From the cell containing the given text, extract its center point as (X, Y) coordinate. 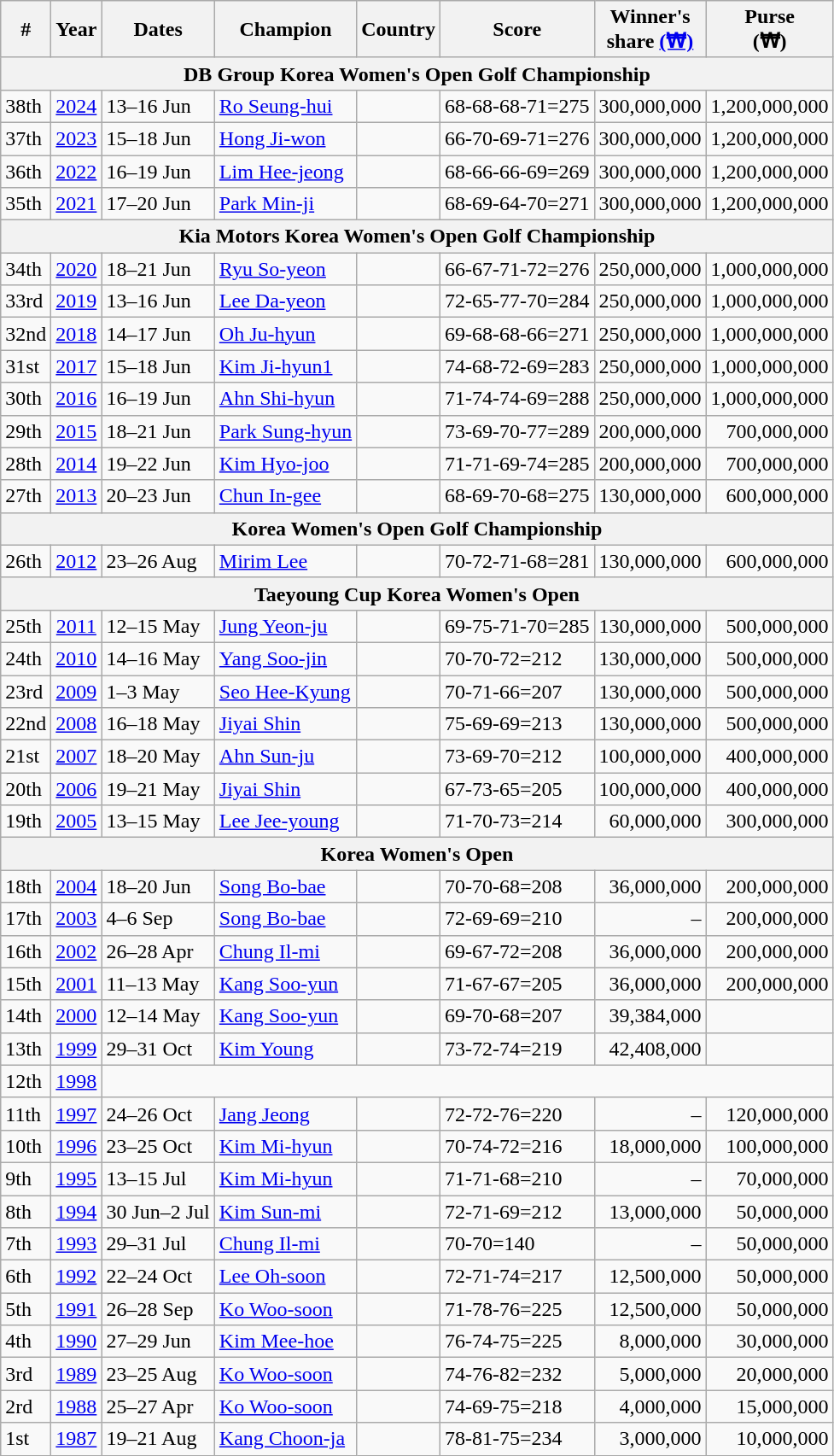
34th (26, 269)
72-71-69=212 (517, 1212)
8,000,000 (650, 1342)
38th (26, 106)
72-65-77-70=284 (517, 301)
2014 (77, 464)
13th (26, 1049)
16–18 May (158, 724)
2rd (26, 1406)
16th (26, 951)
2005 (77, 822)
Jang Jeong (285, 1114)
68-68-68-71=275 (517, 106)
13–15 Jul (158, 1178)
26–28 Sep (158, 1309)
1991 (77, 1309)
2022 (77, 172)
Ahn Shi-hyun (285, 399)
29th (26, 431)
29–31 Oct (158, 1049)
72-72-76=220 (517, 1114)
Country (399, 29)
1994 (77, 1212)
13–15 May (158, 822)
2013 (77, 496)
69-68-68-66=271 (517, 334)
71-70-73=214 (517, 822)
69-67-72=208 (517, 951)
73-69-70-77=289 (517, 431)
Park Min-ji (285, 204)
27th (26, 496)
Kia Motors Korea Women's Open Golf Championship (417, 237)
2009 (77, 691)
1st (26, 1439)
18th (26, 886)
10th (26, 1146)
22nd (26, 724)
2008 (77, 724)
29–31 Jul (158, 1244)
67-73-65=205 (517, 789)
37th (26, 138)
2019 (77, 301)
71-71-69-74=285 (517, 464)
# (26, 29)
Kang Choon-ja (285, 1439)
70-70-68=208 (517, 886)
70-72-71-68=281 (517, 561)
Korea Women's Open Golf Championship (417, 529)
70-74-72=216 (517, 1146)
1997 (77, 1114)
26–28 Apr (158, 951)
30th (26, 399)
Seo Hee-Kyung (285, 691)
Ro Seung-hui (285, 106)
2012 (77, 561)
Kim Sun-mi (285, 1212)
70-70=140 (517, 1244)
76-74-75=225 (517, 1342)
Kim Mee-hoe (285, 1342)
27–29 Jun (158, 1342)
70-70-72=212 (517, 658)
2006 (77, 789)
Oh Ju-hyun (285, 334)
30 Jun–2 Jul (158, 1212)
2023 (77, 138)
33rd (26, 301)
1988 (77, 1406)
60,000,000 (650, 822)
69-75-71-70=285 (517, 626)
Korea Women's Open (417, 854)
1999 (77, 1049)
1996 (77, 1146)
2001 (77, 984)
18–20 May (158, 757)
2003 (77, 919)
Winner'sshare (₩) (650, 29)
Yang Soo-jin (285, 658)
Jung Yeon-ju (285, 626)
12th (26, 1081)
18,000,000 (650, 1146)
Kim Ji-hyun1 (285, 366)
22–24 Oct (158, 1277)
Ryu So-yeon (285, 269)
70,000,000 (770, 1178)
1998 (77, 1081)
30,000,000 (770, 1342)
2018 (77, 334)
Mirim Lee (285, 561)
66-67-71-72=276 (517, 269)
Lee Jee-young (285, 822)
2015 (77, 431)
66-70-69-71=276 (517, 138)
69-70-68=207 (517, 1016)
Lim Hee-jeong (285, 172)
4,000,000 (650, 1406)
Lee Oh-soon (285, 1277)
14th (26, 1016)
1992 (77, 1277)
Ahn Sun-ju (285, 757)
4–6 Sep (158, 919)
2000 (77, 1016)
7th (26, 1244)
2017 (77, 366)
74-76-82=232 (517, 1374)
23–25 Aug (158, 1374)
17–20 Jun (158, 204)
1993 (77, 1244)
13,000,000 (650, 1212)
32nd (26, 334)
25–27 Apr (158, 1406)
71-71-68=210 (517, 1178)
3rd (26, 1374)
23–26 Aug (158, 561)
78-81-75=234 (517, 1439)
24th (26, 658)
36th (26, 172)
DB Group Korea Women's Open Golf Championship (417, 73)
72-71-74=217 (517, 1277)
2011 (77, 626)
35th (26, 204)
8th (26, 1212)
42,408,000 (650, 1049)
2007 (77, 757)
19–21 May (158, 789)
74-69-75=218 (517, 1406)
Dates (158, 29)
68-69-64-70=271 (517, 204)
9th (26, 1178)
3,000,000 (650, 1439)
5th (26, 1309)
1990 (77, 1342)
2004 (77, 886)
71-78-76=225 (517, 1309)
72-69-69=210 (517, 919)
Kim Young (285, 1049)
Kim Hyo-joo (285, 464)
2021 (77, 204)
14–16 May (158, 658)
14–17 Jun (158, 334)
74-68-72-69=283 (517, 366)
75-69-69=213 (517, 724)
31st (26, 366)
Hong Ji-won (285, 138)
1989 (77, 1374)
70-71-66=207 (517, 691)
17th (26, 919)
Year (77, 29)
1995 (77, 1178)
1–3 May (158, 691)
11th (26, 1114)
11–13 May (158, 984)
25th (26, 626)
26th (26, 561)
2016 (77, 399)
1987 (77, 1439)
20–23 Jun (158, 496)
39,384,000 (650, 1016)
12–14 May (158, 1016)
21st (26, 757)
4th (26, 1342)
19–21 Aug (158, 1439)
28th (26, 464)
18–20 Jun (158, 886)
71-67-67=205 (517, 984)
19th (26, 822)
Purse(₩) (770, 29)
73-72-74=219 (517, 1049)
2010 (77, 658)
12–15 May (158, 626)
68-66-66-69=269 (517, 172)
2020 (77, 269)
Taeyoung Cup Korea Women's Open (417, 594)
Lee Da-yeon (285, 301)
15th (26, 984)
120,000,000 (770, 1114)
Park Sung-hyun (285, 431)
19–22 Jun (158, 464)
20,000,000 (770, 1374)
Score (517, 29)
24–26 Oct (158, 1114)
2002 (77, 951)
23–25 Oct (158, 1146)
10,000,000 (770, 1439)
20th (26, 789)
68-69-70-68=275 (517, 496)
Chun In-gee (285, 496)
5,000,000 (650, 1374)
6th (26, 1277)
71-74-74-69=288 (517, 399)
23rd (26, 691)
15,000,000 (770, 1406)
73-69-70=212 (517, 757)
2024 (77, 106)
Champion (285, 29)
